Return [X, Y] of the center of cell containing provided text 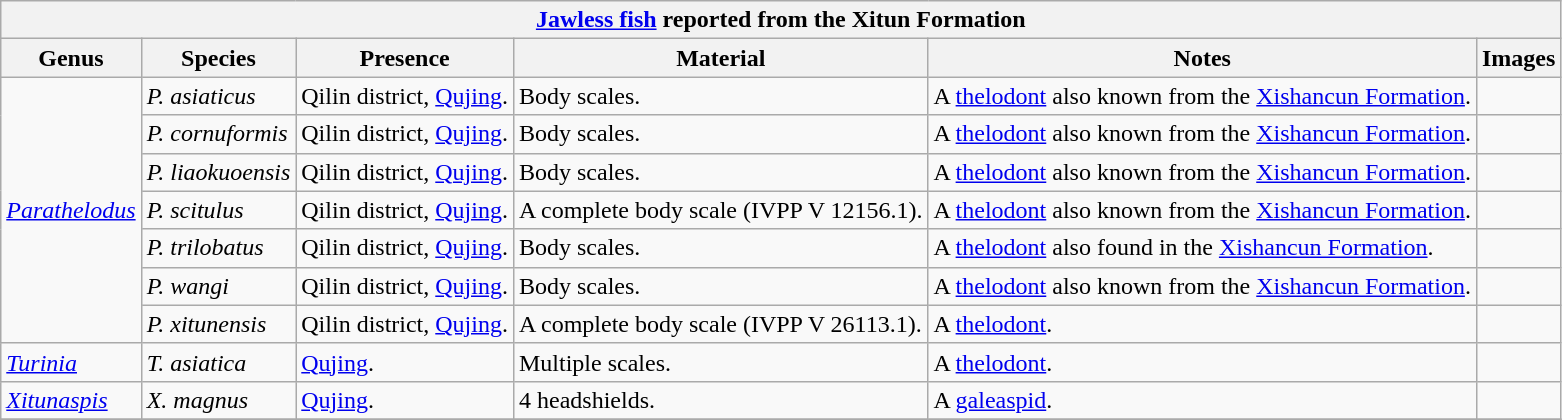
P. wangi [218, 286]
Species [218, 58]
Presence [405, 58]
P. cornuformis [218, 134]
Xitunaspis [71, 400]
P. liaokuoensis [218, 172]
Images [1518, 58]
Parathelodus [71, 210]
A complete body scale (IVPP V 26113.1). [720, 324]
A complete body scale (IVPP V 12156.1). [720, 210]
P. asiaticus [218, 96]
Jawless fish reported from the Xitun Formation [781, 20]
A galeaspid. [1202, 400]
Genus [71, 58]
4 headshields. [720, 400]
Material [720, 58]
Multiple scales. [720, 362]
P. trilobatus [218, 248]
P. xitunensis [218, 324]
P. scitulus [218, 210]
Turinia [71, 362]
Notes [1202, 58]
T. asiatica [218, 362]
A thelodont also found in the Xishancun Formation. [1202, 248]
X. magnus [218, 400]
